From the cell containing the given text, extract its center point as [x, y] coordinate. 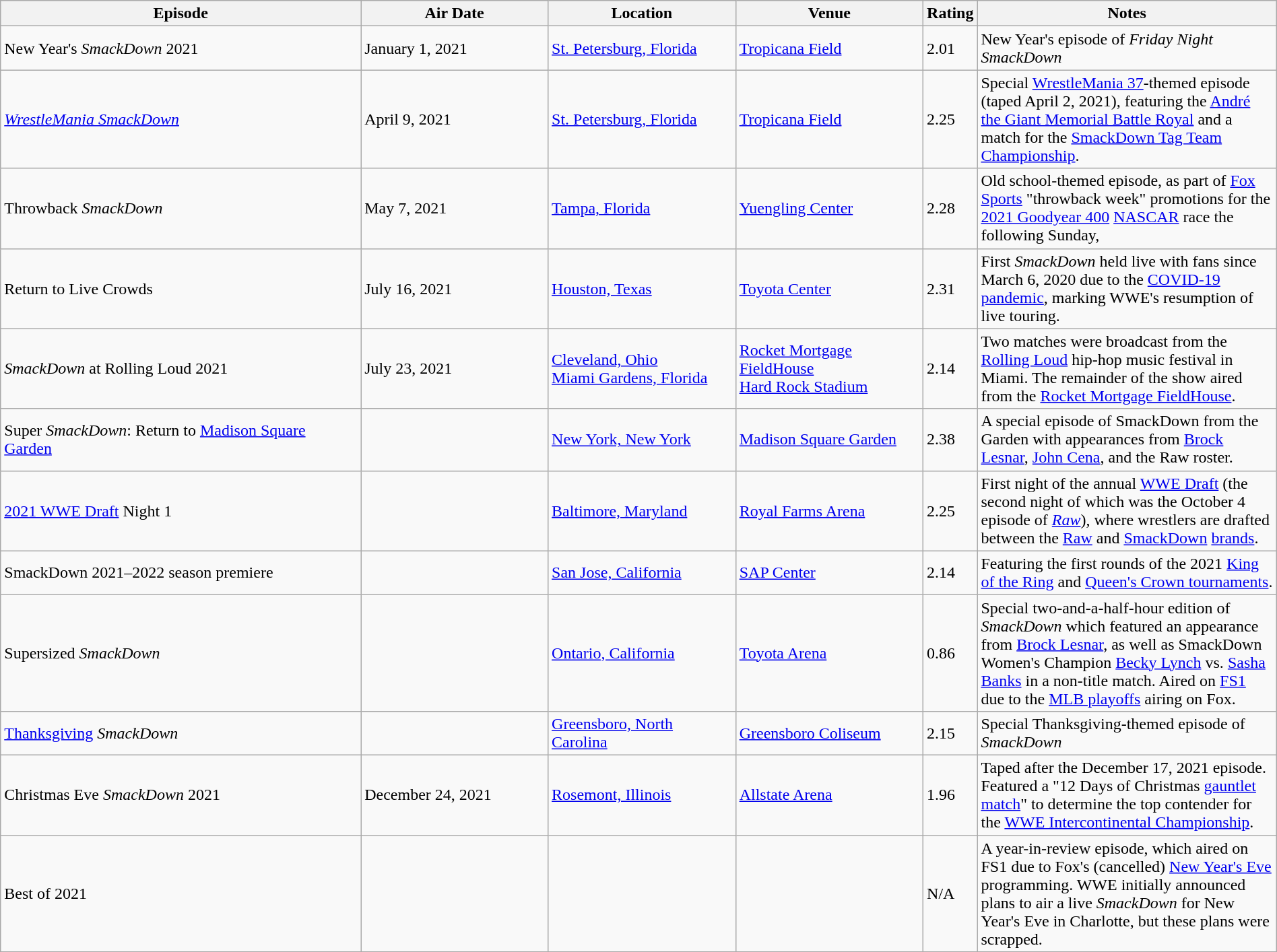
Yuengling Center [829, 209]
Greensboro Coliseum [829, 733]
New Year's episode of Friday Night SmackDown [1127, 48]
Super SmackDown: Return to Madison Square Garden [181, 440]
April 9, 2021 [455, 119]
Episode [181, 13]
Tampa, Florida [643, 209]
Ontario, California [643, 653]
Best of 2021 [181, 893]
Rosemont, Illinois [643, 794]
Baltimore, Maryland [643, 510]
Venue [829, 13]
SmackDown at Rolling Loud 2021 [181, 369]
First SmackDown held live with fans since March 6, 2020 due to the COVID-19 pandemic, marking WWE's resumption of live touring. [1127, 288]
July 16, 2021 [455, 288]
January 1, 2021 [455, 48]
December 24, 2021 [455, 794]
Madison Square Garden [829, 440]
Christmas Eve SmackDown 2021 [181, 794]
2.38 [950, 440]
Return to Live Crowds [181, 288]
A special episode of SmackDown from the Garden with appearances from Brock Lesnar, John Cena, and the Raw roster. [1127, 440]
July 23, 2021 [455, 369]
New York, New York [643, 440]
Royal Farms Arena [829, 510]
2021 WWE Draft Night 1 [181, 510]
Thanksgiving SmackDown [181, 733]
Special Thanksgiving-themed episode of SmackDown [1127, 733]
0.86 [950, 653]
Houston, Texas [643, 288]
Toyota Arena [829, 653]
Greensboro, North Carolina [643, 733]
2.15 [950, 733]
SmackDown 2021–2022 season premiere [181, 572]
May 7, 2021 [455, 209]
Throwback SmackDown [181, 209]
Location [643, 13]
2.28 [950, 209]
SAP Center [829, 572]
N/A [950, 893]
Notes [1127, 13]
Featuring the first rounds of the 2021 King of the Ring and Queen's Crown tournaments. [1127, 572]
Toyota Center [829, 288]
Air Date [455, 13]
New Year's SmackDown 2021 [181, 48]
Allstate Arena [829, 794]
Rocket Mortgage FieldHouseHard Rock Stadium [829, 369]
2.01 [950, 48]
WrestleMania SmackDown [181, 119]
Rating [950, 13]
2.31 [950, 288]
1.96 [950, 794]
San Jose, California [643, 572]
Old school-themed episode, as part of Fox Sports "throwback week" promotions for the 2021 Goodyear 400 NASCAR race the following Sunday, [1127, 209]
Supersized SmackDown [181, 653]
Cleveland, OhioMiami Gardens, Florida [643, 369]
